Capture the cell that displays the provided text and extract its (x, y) central coordinate. 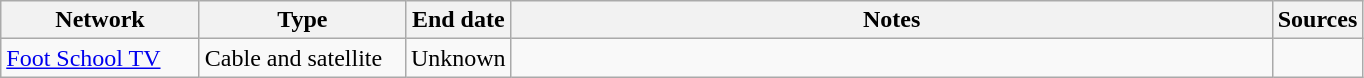
Notes (892, 20)
Unknown (458, 58)
Type (302, 20)
Sources (1318, 20)
End date (458, 20)
Foot School TV (100, 58)
Cable and satellite (302, 58)
Network (100, 20)
